Extract the [X, Y] coordinate from the center of the cell holding the provided text.  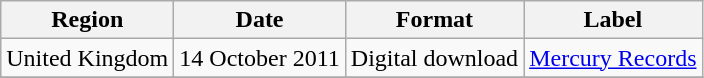
United Kingdom [88, 58]
Region [88, 20]
Digital download [434, 58]
Format [434, 20]
Date [260, 20]
14 October 2011 [260, 58]
Mercury Records [613, 58]
Label [613, 20]
